Provide the (x, y) coordinate of the cell's center where the given text is located.  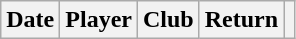
Club (168, 20)
Return (241, 20)
Player (99, 20)
Date (30, 20)
